From the cell containing the given text, extract its center point as [x, y] coordinate. 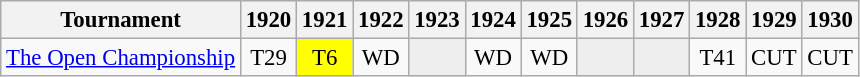
1920 [268, 20]
1923 [437, 20]
T29 [268, 58]
Tournament [121, 20]
1930 [830, 20]
1922 [381, 20]
1928 [718, 20]
T41 [718, 58]
1924 [493, 20]
T6 [325, 58]
1926 [605, 20]
1921 [325, 20]
1929 [774, 20]
1925 [549, 20]
The Open Championship [121, 58]
1927 [661, 20]
